Search for the cell housing the specified text and yield its (x, y) center coordinate. 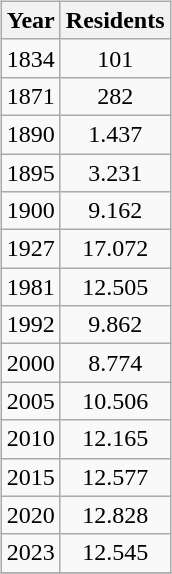
2020 (30, 515)
1834 (30, 58)
12.165 (115, 439)
1.437 (115, 134)
1992 (30, 325)
Year (30, 20)
101 (115, 58)
9.862 (115, 325)
1900 (30, 211)
10.506 (115, 401)
12.828 (115, 515)
1890 (30, 134)
1895 (30, 173)
2000 (30, 363)
3.231 (115, 173)
282 (115, 96)
2015 (30, 477)
9.162 (115, 211)
2010 (30, 439)
2005 (30, 401)
8.774 (115, 363)
1981 (30, 287)
Residents (115, 20)
17.072 (115, 249)
1927 (30, 249)
12.545 (115, 553)
12.505 (115, 287)
2023 (30, 553)
1871 (30, 96)
12.577 (115, 477)
